Extract the [X, Y] coordinate from the center of the cell holding the provided text.  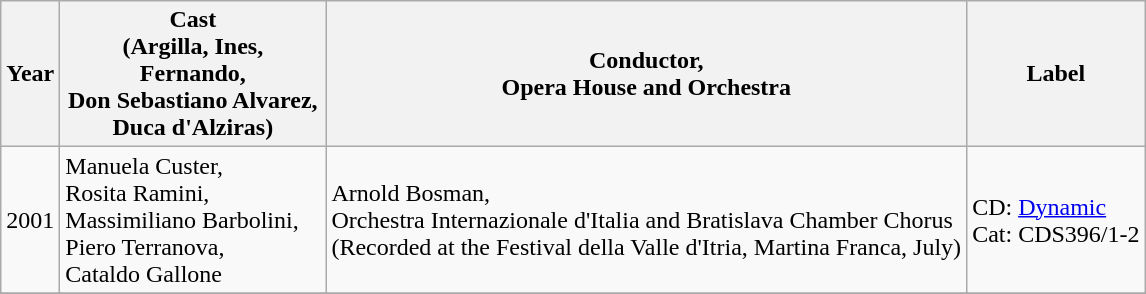
Conductor,Opera House and Orchestra [646, 74]
Arnold Bosman,Orchestra Internazionale d'Italia and Bratislava Chamber Chorus(Recorded at the Festival della Valle d'Itria, Martina Franca, July) [646, 220]
Manuela Custer,Rosita Ramini,Massimiliano Barbolini,Piero Terranova,Cataldo Gallone [193, 220]
CD: DynamicCat: CDS396/1-2 [1056, 220]
Year [30, 74]
2001 [30, 220]
Label [1056, 74]
Cast (Argilla, Ines,Fernando,Don Sebastiano Alvarez, Duca d'Alziras) [193, 74]
